For the text-containing cell, return its midpoint in (x, y) coordinate format. 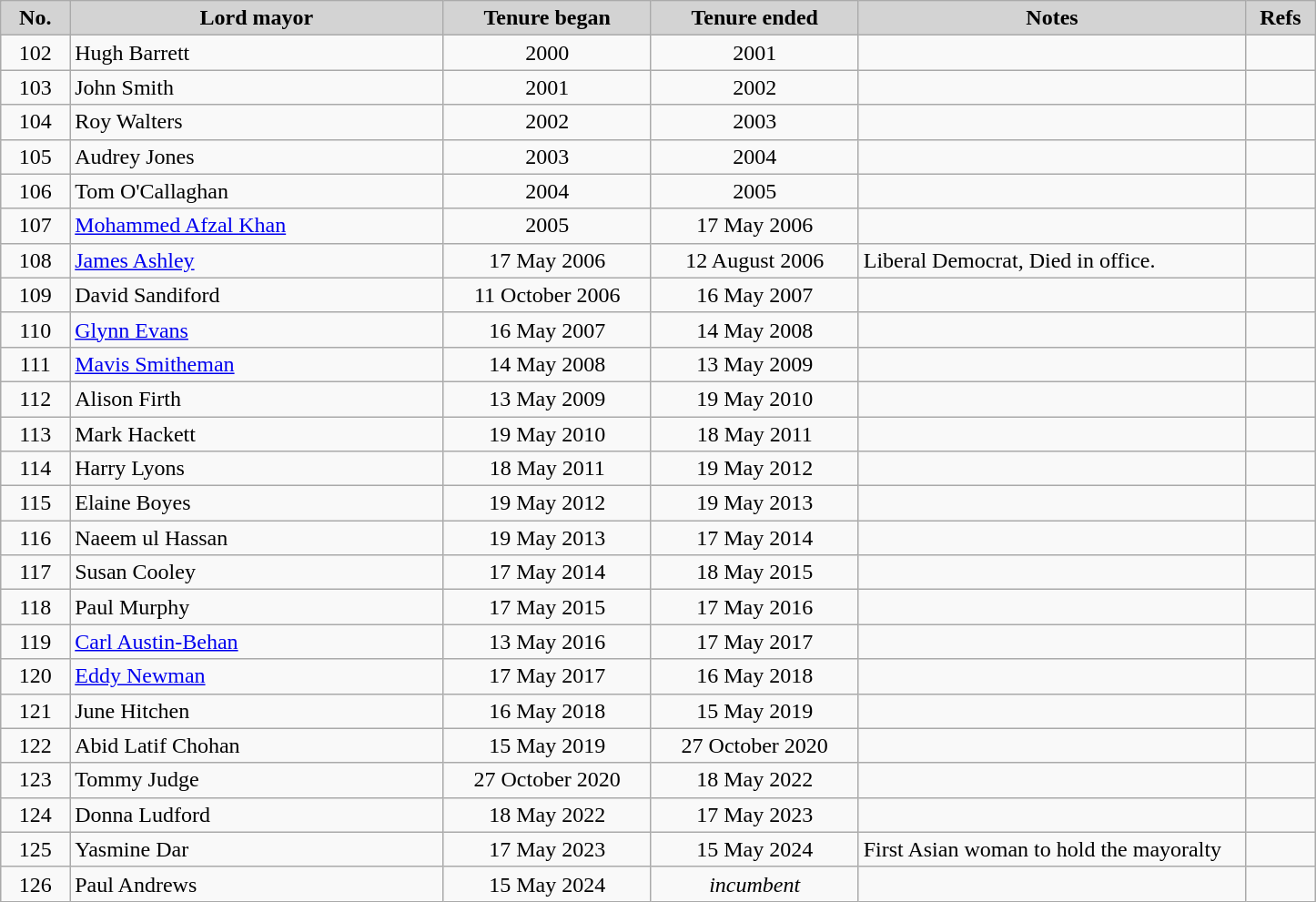
118 (35, 607)
No. (35, 18)
David Sandiford (257, 295)
120 (35, 676)
12 August 2006 (754, 260)
Yasmine Dar (257, 849)
18 May 2015 (754, 573)
Audrey Jones (257, 157)
Mavis Smitheman (257, 364)
Elaine Boyes (257, 503)
Glynn Evans (257, 329)
incumbent (754, 884)
Donna Ludford (257, 815)
107 (35, 226)
Tenure began (547, 18)
Liberal Democrat, Died in office. (1052, 260)
115 (35, 503)
13 May 2016 (547, 642)
Mark Hackett (257, 434)
James Ashley (257, 260)
Alison Firth (257, 399)
112 (35, 399)
Mohammed Afzal Khan (257, 226)
Tommy Judge (257, 780)
Abid Latif Chohan (257, 745)
June Hitchen (257, 711)
Tom O'Callaghan (257, 191)
Notes (1052, 18)
123 (35, 780)
113 (35, 434)
124 (35, 815)
121 (35, 711)
117 (35, 573)
126 (35, 884)
Susan Cooley (257, 573)
Harry Lyons (257, 469)
Carl Austin-Behan (257, 642)
Tenure ended (754, 18)
Eddy Newman (257, 676)
Paul Andrews (257, 884)
11 October 2006 (547, 295)
102 (35, 53)
103 (35, 87)
119 (35, 642)
122 (35, 745)
108 (35, 260)
106 (35, 191)
Refs (1281, 18)
104 (35, 122)
109 (35, 295)
116 (35, 538)
125 (35, 849)
First Asian woman to hold the mayoralty (1052, 849)
Lord mayor (257, 18)
2000 (547, 53)
Paul Murphy (257, 607)
114 (35, 469)
17 May 2015 (547, 607)
110 (35, 329)
111 (35, 364)
17 May 2016 (754, 607)
John Smith (257, 87)
Roy Walters (257, 122)
105 (35, 157)
Hugh Barrett (257, 53)
Naeem ul Hassan (257, 538)
